Return the (X, Y) coordinate for the center point of the cell that contains the specified text.  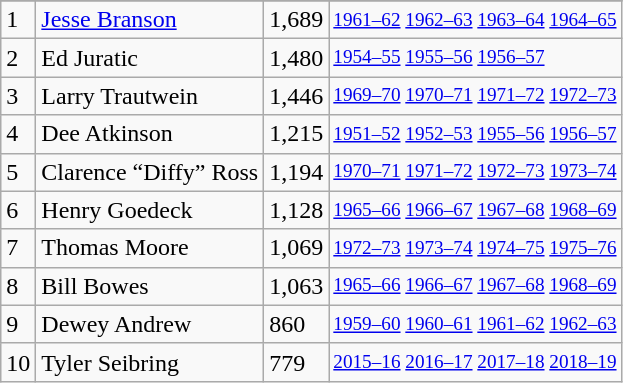
1,128 (296, 210)
4 (18, 134)
1,446 (296, 96)
Jesse Branson (150, 20)
1,069 (296, 248)
1961–62 1962–63 1963–64 1964–65 (475, 20)
1969–70 1970–71 1971–72 1972–73 (475, 96)
Ed Juratic (150, 58)
2 (18, 58)
1,215 (296, 134)
Dewey Andrew (150, 324)
1 (18, 20)
860 (296, 324)
Clarence “Diffy” Ross (150, 172)
Dee Atkinson (150, 134)
Bill Bowes (150, 286)
1951–52 1952–53 1955–56 1956–57 (475, 134)
1954–55 1955–56 1956–57 (475, 58)
2015–16 2016–17 2017–18 2018–19 (475, 362)
5 (18, 172)
7 (18, 248)
1959–60 1960–61 1961–62 1962–63 (475, 324)
1972–73 1973–74 1974–75 1975–76 (475, 248)
1970–71 1971–72 1972–73 1973–74 (475, 172)
3 (18, 96)
Larry Trautwein (150, 96)
Thomas Moore (150, 248)
8 (18, 286)
1,480 (296, 58)
1,063 (296, 286)
Henry Goedeck (150, 210)
10 (18, 362)
6 (18, 210)
779 (296, 362)
1,194 (296, 172)
1,689 (296, 20)
Tyler Seibring (150, 362)
9 (18, 324)
